Extract the [X, Y] coordinate from the center of the cell holding the provided text.  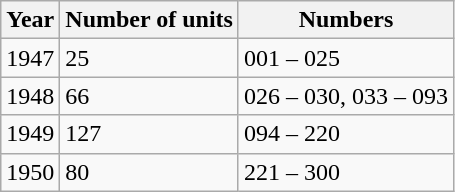
25 [150, 58]
80 [150, 172]
Numbers [346, 20]
127 [150, 134]
1948 [30, 96]
Number of units [150, 20]
221 – 300 [346, 172]
026 – 030, 033 – 093 [346, 96]
094 – 220 [346, 134]
1949 [30, 134]
1950 [30, 172]
66 [150, 96]
Year [30, 20]
001 – 025 [346, 58]
1947 [30, 58]
